For the text-containing cell, return its midpoint in [X, Y] coordinate format. 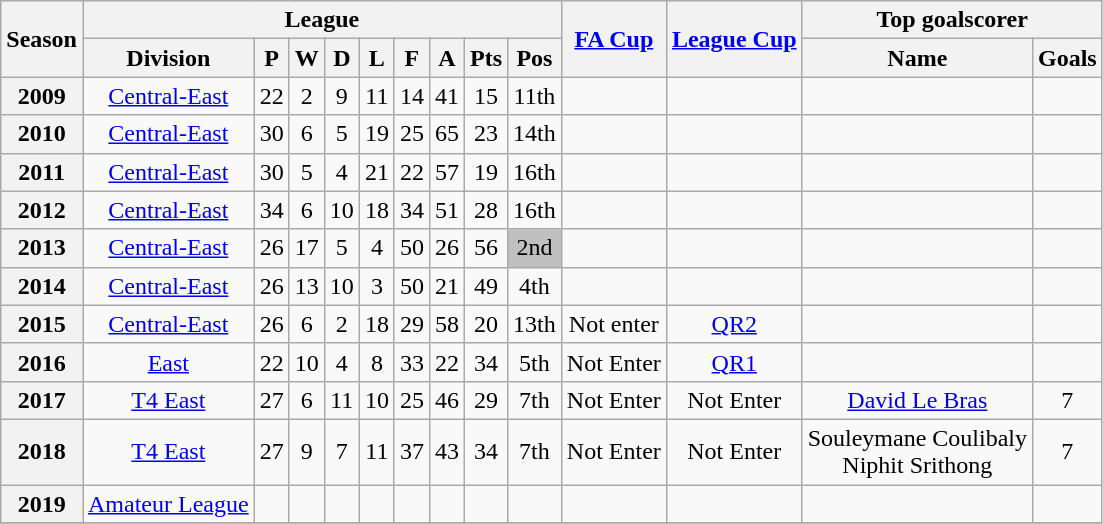
4th [535, 286]
13 [306, 286]
11th [535, 96]
Season [42, 39]
15 [486, 96]
Division [168, 58]
23 [486, 134]
Amateur League [168, 503]
QR2 [734, 324]
5th [535, 362]
3 [376, 286]
57 [446, 172]
2017 [42, 400]
Pts [486, 58]
Not enter [614, 324]
2010 [42, 134]
65 [446, 134]
2018 [42, 452]
17 [306, 248]
13th [535, 324]
37 [412, 452]
41 [446, 96]
Souleymane Coulibaly Niphit Srithong [917, 452]
46 [446, 400]
2nd [535, 248]
2015 [42, 324]
2014 [42, 286]
2009 [42, 96]
W [306, 58]
L [376, 58]
2016 [42, 362]
P [272, 58]
2013 [42, 248]
D [342, 58]
33 [412, 362]
2011 [42, 172]
8 [376, 362]
A [446, 58]
League Cup [734, 39]
League [322, 20]
20 [486, 324]
2012 [42, 210]
David Le Bras [917, 400]
Goals [1067, 58]
14 [412, 96]
58 [446, 324]
QR1 [734, 362]
56 [486, 248]
Top goalscorer [952, 20]
F [412, 58]
43 [446, 452]
51 [446, 210]
East [168, 362]
2019 [42, 503]
49 [486, 286]
FA Cup [614, 39]
28 [486, 210]
14th [535, 134]
Pos [535, 58]
Name [917, 58]
